Return the (x, y) coordinate for the center point of the cell that contains the specified text.  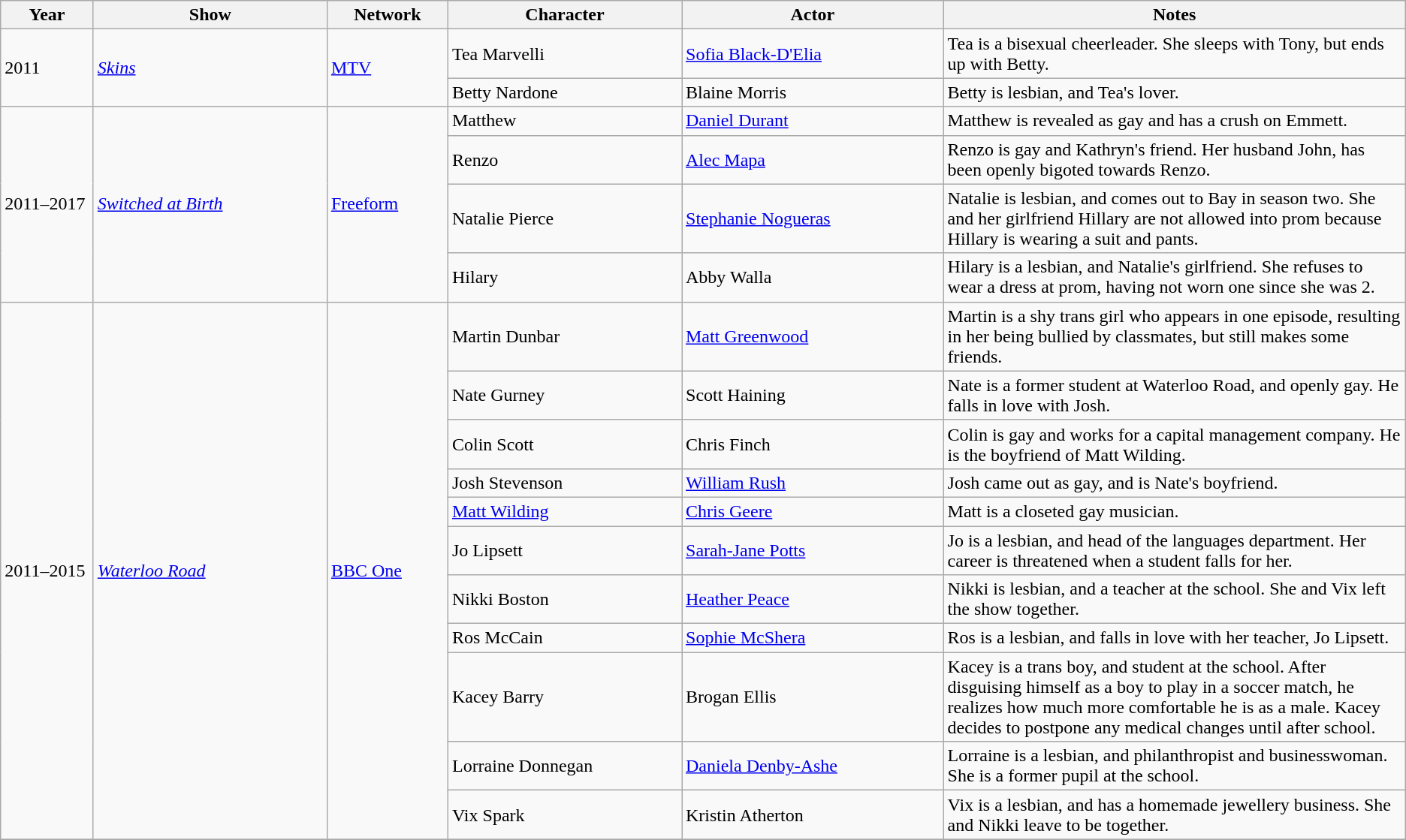
Tea Marvelli (565, 54)
Betty is lesbian, and Tea's lover. (1175, 92)
Abby Walla (813, 278)
Nate is a former student at Waterloo Road, and openly gay. He falls in love with Josh. (1175, 395)
Show (210, 15)
2011 (47, 68)
Skins (210, 68)
Daniela Denby-Ashe (813, 766)
Josh Stevenson (565, 483)
BBC One (388, 571)
Notes (1175, 15)
Vix Spark (565, 815)
Renzo is gay and Kathryn's friend. Her husband John, has been openly bigoted towards Renzo. (1175, 159)
Blaine Morris (813, 92)
Stephanie Nogueras (813, 218)
Actor (813, 15)
Natalie Pierce (565, 218)
Switched at Birth (210, 204)
Chris Finch (813, 444)
Waterloo Road (210, 571)
Lorraine Donnegan (565, 766)
Sofia Black-D'Elia (813, 54)
Alec Mapa (813, 159)
Kacey Barry (565, 697)
Matt Wilding (565, 511)
Nate Gurney (565, 395)
Scott Haining (813, 395)
Tea is a bisexual cheerleader. She sleeps with Tony, but ends up with Betty. (1175, 54)
Freeform (388, 204)
Daniel Durant (813, 121)
Vix is a lesbian, and has a homemade jewellery business. She and Nikki leave to be together. (1175, 815)
Matt Greenwood (813, 336)
Lorraine is a lesbian, and philanthropist and businesswoman. She is a former pupil at the school. (1175, 766)
Colin Scott (565, 444)
Heather Peace (813, 599)
Renzo (565, 159)
Betty Nardone (565, 92)
Sarah-Jane Potts (813, 549)
Hilary (565, 278)
Martin Dunbar (565, 336)
Martin is a shy trans girl who appears in one episode, resulting in her being bullied by classmates, but still makes some friends. (1175, 336)
Hilary is a lesbian, and Natalie's girlfriend. She refuses to wear a dress at prom, having not worn one since she was 2. (1175, 278)
Kristin Atherton (813, 815)
Ros is a lesbian, and falls in love with her teacher, Jo Lipsett. (1175, 638)
Matt is a closeted gay musician. (1175, 511)
William Rush (813, 483)
Josh came out as gay, and is Nate's boyfriend. (1175, 483)
2011–2017 (47, 204)
2011–2015 (47, 571)
Network (388, 15)
Jo Lipsett (565, 549)
Jo is a lesbian, and head of the languages department. Her career is threatened when a student falls for her. (1175, 549)
Sophie McShera (813, 638)
Nikki Boston (565, 599)
Chris Geere (813, 511)
MTV (388, 68)
Matthew is revealed as gay and has a crush on Emmett. (1175, 121)
Nikki is lesbian, and a teacher at the school. She and Vix left the show together. (1175, 599)
Year (47, 15)
Brogan Ellis (813, 697)
Matthew (565, 121)
Character (565, 15)
Colin is gay and works for a capital management company. He is the boyfriend of Matt Wilding. (1175, 444)
Ros McCain (565, 638)
